Pinpoint the cell where the given text exists, returning its [x, y] midpoint coordinate. 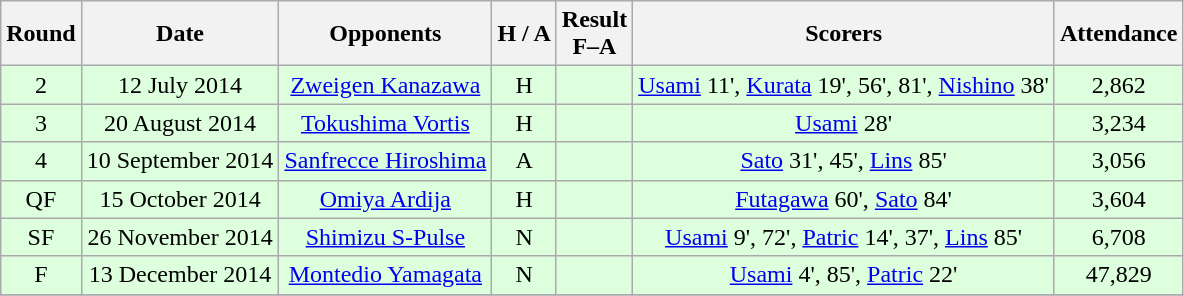
47,829 [1118, 275]
Shimizu S-Pulse [386, 237]
Scorers [844, 34]
4 [41, 161]
H / A [524, 34]
26 November 2014 [180, 237]
2 [41, 85]
Usami 28' [844, 123]
Sato 31', 45', Lins 85' [844, 161]
Omiya Ardija [386, 199]
Usami 4', 85', Patric 22' [844, 275]
SF [41, 237]
13 December 2014 [180, 275]
Attendance [1118, 34]
Opponents [386, 34]
A [524, 161]
Round [41, 34]
15 October 2014 [180, 199]
3,234 [1118, 123]
Usami 9', 72', Patric 14', 37', Lins 85' [844, 237]
Sanfrecce Hiroshima [386, 161]
12 July 2014 [180, 85]
QF [41, 199]
Usami 11', Kurata 19', 56', 81', Nishino 38' [844, 85]
Zweigen Kanazawa [386, 85]
2,862 [1118, 85]
Tokushima Vortis [386, 123]
Date [180, 34]
3,604 [1118, 199]
20 August 2014 [180, 123]
3,056 [1118, 161]
ResultF–A [594, 34]
Montedio Yamagata [386, 275]
Futagawa 60', Sato 84' [844, 199]
F [41, 275]
6,708 [1118, 237]
10 September 2014 [180, 161]
3 [41, 123]
